Detect which cell encompasses the target text, then output its [x, y] center coordinate. 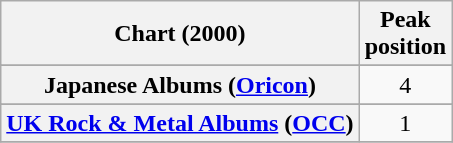
Chart (2000) [180, 34]
1 [405, 123]
UK Rock & Metal Albums (OCC) [180, 123]
Peakposition [405, 34]
4 [405, 85]
Japanese Albums (Oricon) [180, 85]
